From the cell containing the given text, extract its center point as (x, y) coordinate. 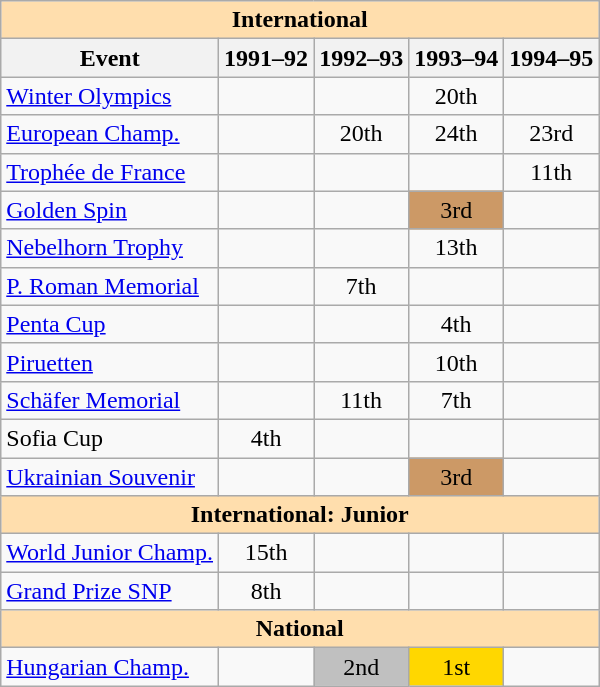
2nd (362, 667)
Ukrainian Souvenir (110, 477)
15th (266, 553)
23rd (552, 134)
International: Junior (300, 515)
1991–92 (266, 58)
International (300, 20)
Nebelhorn Trophy (110, 248)
Piruetten (110, 362)
Penta Cup (110, 324)
13th (456, 248)
P. Roman Memorial (110, 286)
Golden Spin (110, 210)
1993–94 (456, 58)
24th (456, 134)
Hungarian Champ. (110, 667)
8th (266, 591)
National (300, 629)
Schäfer Memorial (110, 400)
Sofia Cup (110, 438)
World Junior Champ. (110, 553)
10th (456, 362)
Grand Prize SNP (110, 591)
Winter Olympics (110, 96)
European Champ. (110, 134)
1992–93 (362, 58)
1st (456, 667)
Trophée de France (110, 172)
1994–95 (552, 58)
Event (110, 58)
